Detect which cell encompasses the target text, then output its (X, Y) center coordinate. 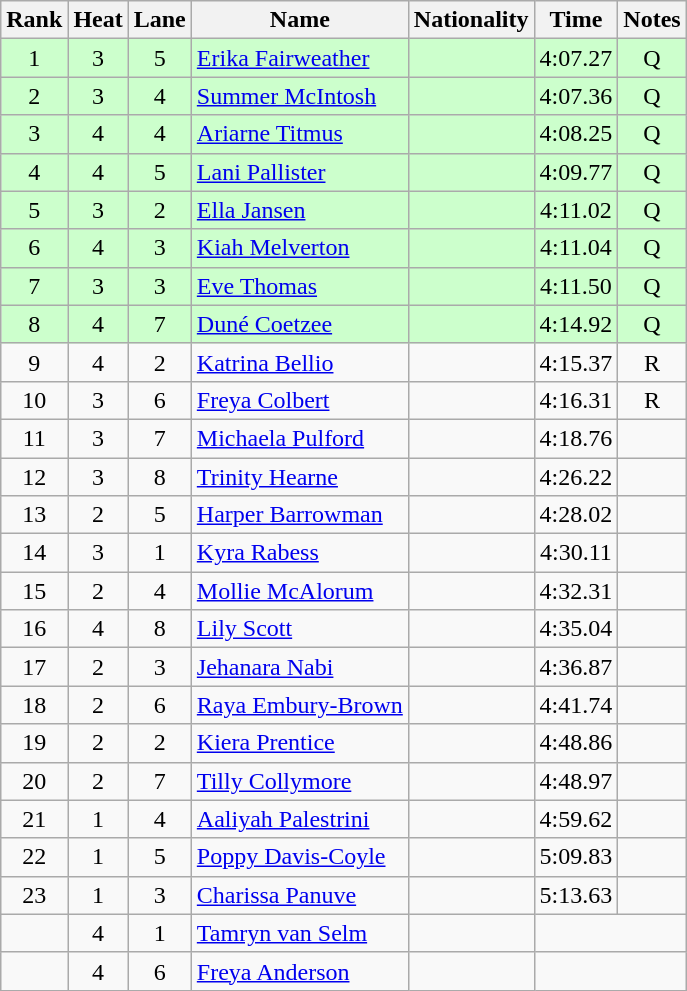
13 (34, 515)
16 (34, 629)
Lily Scott (300, 629)
Erika Fairweather (300, 58)
Katrina Bellio (300, 362)
Time (576, 20)
Poppy Davis-Coyle (300, 857)
Name (300, 20)
4:11.02 (576, 210)
18 (34, 705)
Freya Colbert (300, 400)
Aaliyah Palestrini (300, 819)
4:48.86 (576, 743)
21 (34, 819)
Ariarne Titmus (300, 134)
4:11.04 (576, 248)
Ella Jansen (300, 210)
Notes (652, 20)
5:13.63 (576, 895)
Summer McIntosh (300, 96)
Eve Thomas (300, 286)
Kiah Melverton (300, 248)
4:08.25 (576, 134)
Nationality (471, 20)
4:41.74 (576, 705)
4:18.76 (576, 438)
Tamryn van Selm (300, 933)
4:16.31 (576, 400)
Raya Embury-Brown (300, 705)
4:35.04 (576, 629)
22 (34, 857)
5:09.83 (576, 857)
14 (34, 553)
4:11.50 (576, 286)
Kiera Prentice (300, 743)
Charissa Panuve (300, 895)
23 (34, 895)
20 (34, 781)
Kyra Rabess (300, 553)
Mollie McAlorum (300, 591)
10 (34, 400)
4:59.62 (576, 819)
19 (34, 743)
4:14.92 (576, 324)
4:48.97 (576, 781)
4:36.87 (576, 667)
4:07.36 (576, 96)
Harper Barrowman (300, 515)
Duné Coetzee (300, 324)
Lani Pallister (300, 172)
9 (34, 362)
Michaela Pulford (300, 438)
4:26.22 (576, 477)
Freya Anderson (300, 971)
Rank (34, 20)
Heat (98, 20)
4:30.11 (576, 553)
Trinity Hearne (300, 477)
Tilly Collymore (300, 781)
11 (34, 438)
17 (34, 667)
15 (34, 591)
Lane (160, 20)
4:15.37 (576, 362)
Jehanara Nabi (300, 667)
4:09.77 (576, 172)
4:32.31 (576, 591)
4:28.02 (576, 515)
4:07.27 (576, 58)
12 (34, 477)
